Return (X, Y) of the center of cell containing provided text 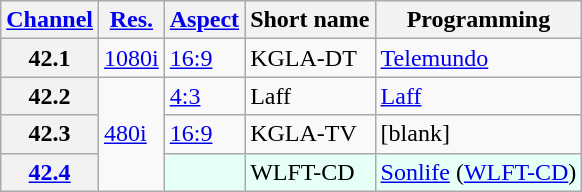
42.2 (50, 96)
4:3 (204, 96)
Short name (310, 20)
480i (132, 134)
KGLA-TV (310, 134)
WLFT-CD (310, 172)
Res. (132, 20)
Telemundo (478, 58)
42.4 (50, 172)
Programming (478, 20)
42.1 (50, 58)
42.3 (50, 134)
[blank] (478, 134)
1080i (132, 58)
Aspect (204, 20)
Sonlife (WLFT-CD) (478, 172)
Channel (50, 20)
KGLA-DT (310, 58)
